Locate the cell with the specified text and output its (x, y) center coordinate. 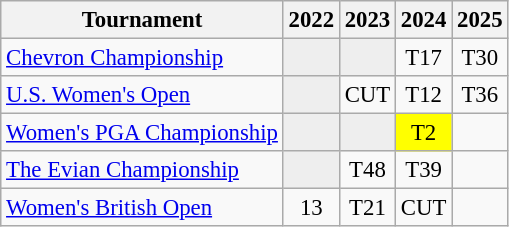
13 (311, 208)
U.S. Women's Open (142, 95)
T12 (424, 95)
Women's PGA Championship (142, 133)
T39 (424, 170)
T17 (424, 58)
T36 (480, 95)
T48 (367, 170)
2024 (424, 20)
Tournament (142, 20)
Women's British Open (142, 208)
T21 (367, 208)
2022 (311, 20)
2025 (480, 20)
2023 (367, 20)
T30 (480, 58)
Chevron Championship (142, 58)
T2 (424, 133)
The Evian Championship (142, 170)
